Determine the [x, y] coordinate at the center of the cell enclosing the given text.  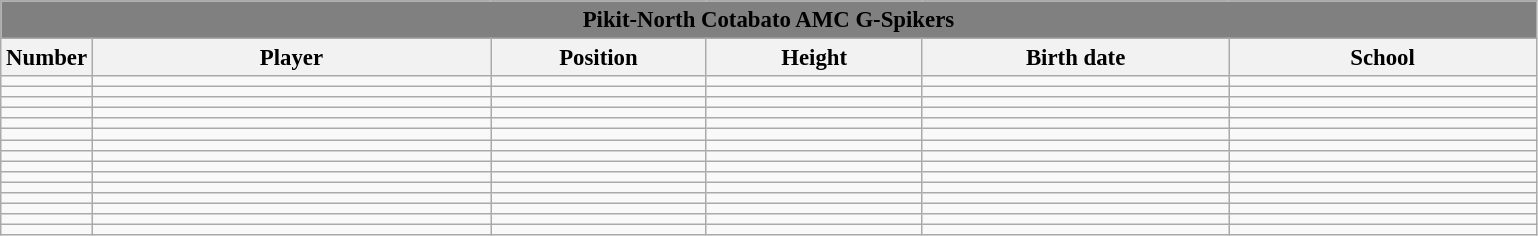
Height [814, 58]
Player [291, 58]
Birth date [1076, 58]
Pikit-North Cotabato AMC G-Spikers [768, 20]
School [1382, 58]
Number [47, 58]
Position [599, 58]
